Return the (X, Y) coordinate for the center point of the cell that contains the specified text.  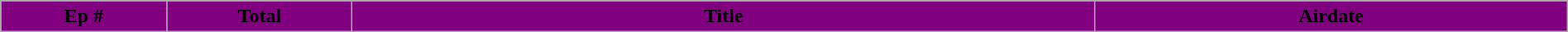
Title (724, 16)
Airdate (1331, 16)
Total (260, 16)
Ep # (84, 16)
